Return [x, y] of the center of cell containing provided text 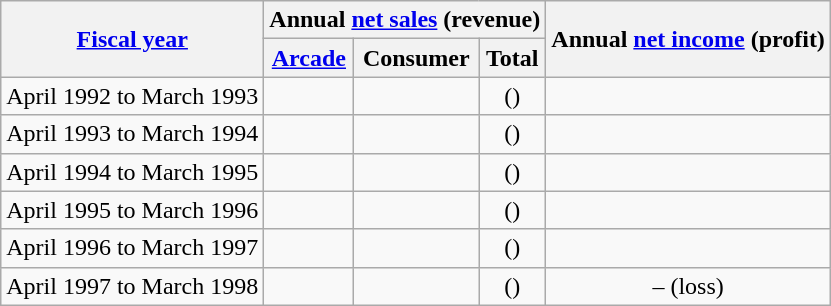
Annual net sales (revenue) [405, 20]
April 1996 to March 1997 [132, 248]
Consumer [416, 58]
– (loss) [688, 286]
April 1993 to March 1994 [132, 134]
April 1997 to March 1998 [132, 286]
April 1992 to March 1993 [132, 96]
Annual net income (profit) [688, 39]
Fiscal year [132, 39]
Arcade [309, 58]
April 1994 to March 1995 [132, 172]
Total [512, 58]
April 1995 to March 1996 [132, 210]
